Determine the (x, y) coordinate at the center of the cell enclosing the given text.  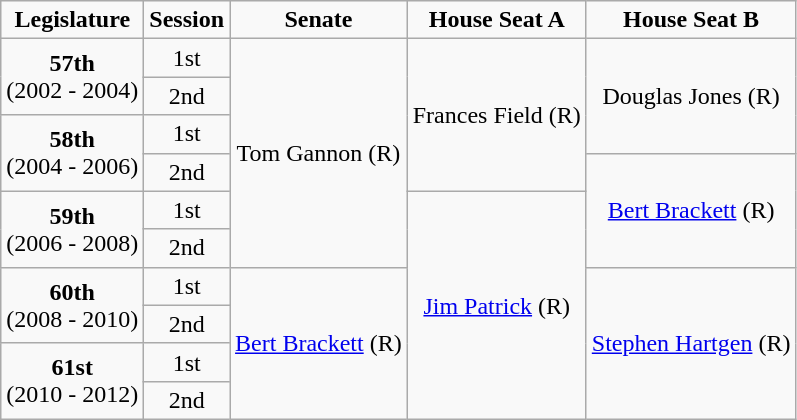
Jim Patrick (R) (496, 305)
Stephen Hartgen (R) (691, 343)
Senate (319, 20)
House Seat B (691, 20)
57th (2002 - 2004) (72, 77)
Tom Gannon (R) (319, 153)
58th (2004 - 2006) (72, 153)
60th (2008 - 2010) (72, 305)
Douglas Jones (R) (691, 96)
Session (187, 20)
Legislature (72, 20)
Frances Field (R) (496, 115)
59th (2006 - 2008) (72, 229)
House Seat A (496, 20)
61st (2010 - 2012) (72, 381)
